For the text-containing cell, return its midpoint in [x, y] coordinate format. 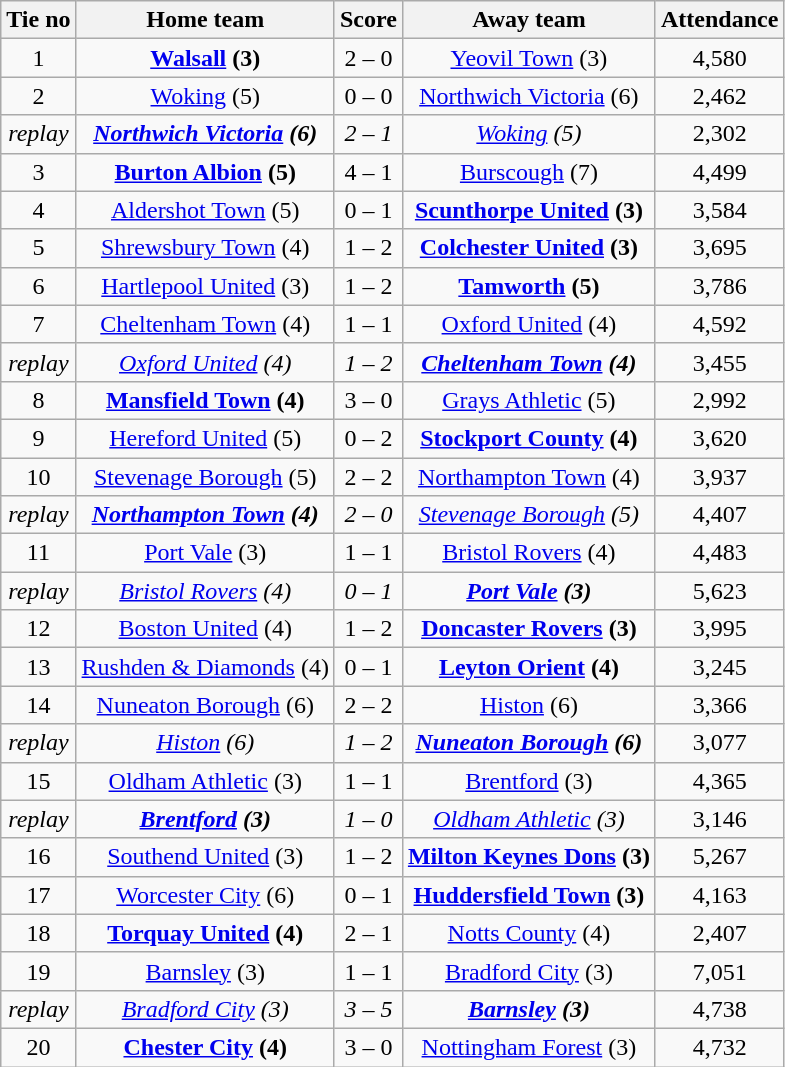
6 [38, 286]
Yeovil Town (3) [528, 58]
5,267 [719, 857]
4,365 [719, 781]
16 [38, 857]
Hartlepool United (3) [205, 286]
18 [38, 933]
2,462 [719, 96]
3 – 5 [368, 1009]
4,738 [719, 1009]
9 [38, 438]
3,937 [719, 477]
10 [38, 477]
Score [368, 20]
4,407 [719, 515]
7,051 [719, 971]
Doncaster Rovers (3) [528, 629]
3,077 [719, 743]
Tamworth (5) [528, 286]
Grays Athletic (5) [528, 400]
Burton Albion (5) [205, 172]
8 [38, 400]
Milton Keynes Dons (3) [528, 857]
Tie no [38, 20]
2,302 [719, 134]
3,455 [719, 362]
2,992 [719, 400]
Notts County (4) [528, 933]
3 [38, 172]
Boston United (4) [205, 629]
20 [38, 1047]
Away team [528, 20]
1 [38, 58]
5,623 [719, 591]
3,786 [719, 286]
2,407 [719, 933]
3,620 [719, 438]
Colchester United (3) [528, 248]
Home team [205, 20]
3,245 [719, 667]
4,499 [719, 172]
Chester City (4) [205, 1047]
Rushden & Diamonds (4) [205, 667]
4,580 [719, 58]
17 [38, 895]
19 [38, 971]
1 – 0 [368, 819]
Nottingham Forest (3) [528, 1047]
3,695 [719, 248]
0 – 0 [368, 96]
5 [38, 248]
4,732 [719, 1047]
4,163 [719, 895]
3,146 [719, 819]
Leyton Orient (4) [528, 667]
3,995 [719, 629]
2 [38, 96]
Huddersfield Town (3) [528, 895]
3,366 [719, 705]
Stockport County (4) [528, 438]
Shrewsbury Town (4) [205, 248]
Southend United (3) [205, 857]
4,592 [719, 324]
Burscough (7) [528, 172]
0 – 2 [368, 438]
14 [38, 705]
4 [38, 210]
Attendance [719, 20]
Scunthorpe United (3) [528, 210]
11 [38, 553]
Walsall (3) [205, 58]
Hereford United (5) [205, 438]
Torquay United (4) [205, 933]
Aldershot Town (5) [205, 210]
15 [38, 781]
13 [38, 667]
7 [38, 324]
4 – 1 [368, 172]
4,483 [719, 553]
Worcester City (6) [205, 895]
3,584 [719, 210]
12 [38, 629]
Mansfield Town (4) [205, 400]
